Identify which cell holds the provided text, then report its [X, Y] central coordinate. 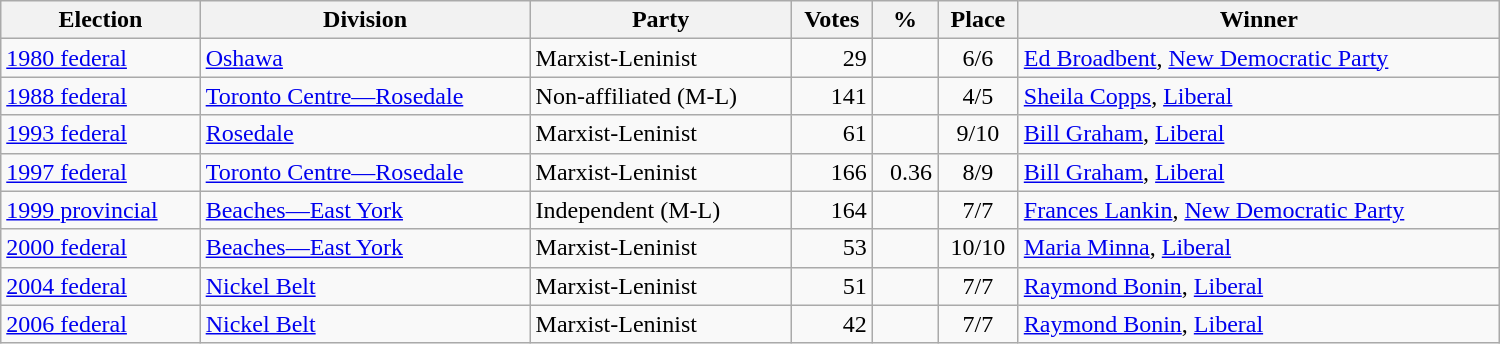
1997 federal [100, 172]
42 [832, 324]
Rosedale [365, 134]
Non-affiliated (M-L) [660, 96]
8/9 [978, 172]
2004 federal [100, 286]
61 [832, 134]
2000 federal [100, 248]
141 [832, 96]
% [904, 20]
1988 federal [100, 96]
1993 federal [100, 134]
Frances Lankin, New Democratic Party [1258, 210]
29 [832, 58]
Sheila Copps, Liberal [1258, 96]
53 [832, 248]
Maria Minna, Liberal [1258, 248]
51 [832, 286]
166 [832, 172]
2006 federal [100, 324]
Votes [832, 20]
1980 federal [100, 58]
Ed Broadbent, New Democratic Party [1258, 58]
Oshawa [365, 58]
Division [365, 20]
Party [660, 20]
0.36 [904, 172]
1999 provincial [100, 210]
Independent (M-L) [660, 210]
Winner [1258, 20]
9/10 [978, 134]
10/10 [978, 248]
4/5 [978, 96]
6/6 [978, 58]
Election [100, 20]
Place [978, 20]
164 [832, 210]
